Search for the cell housing the specified text and yield its [X, Y] center coordinate. 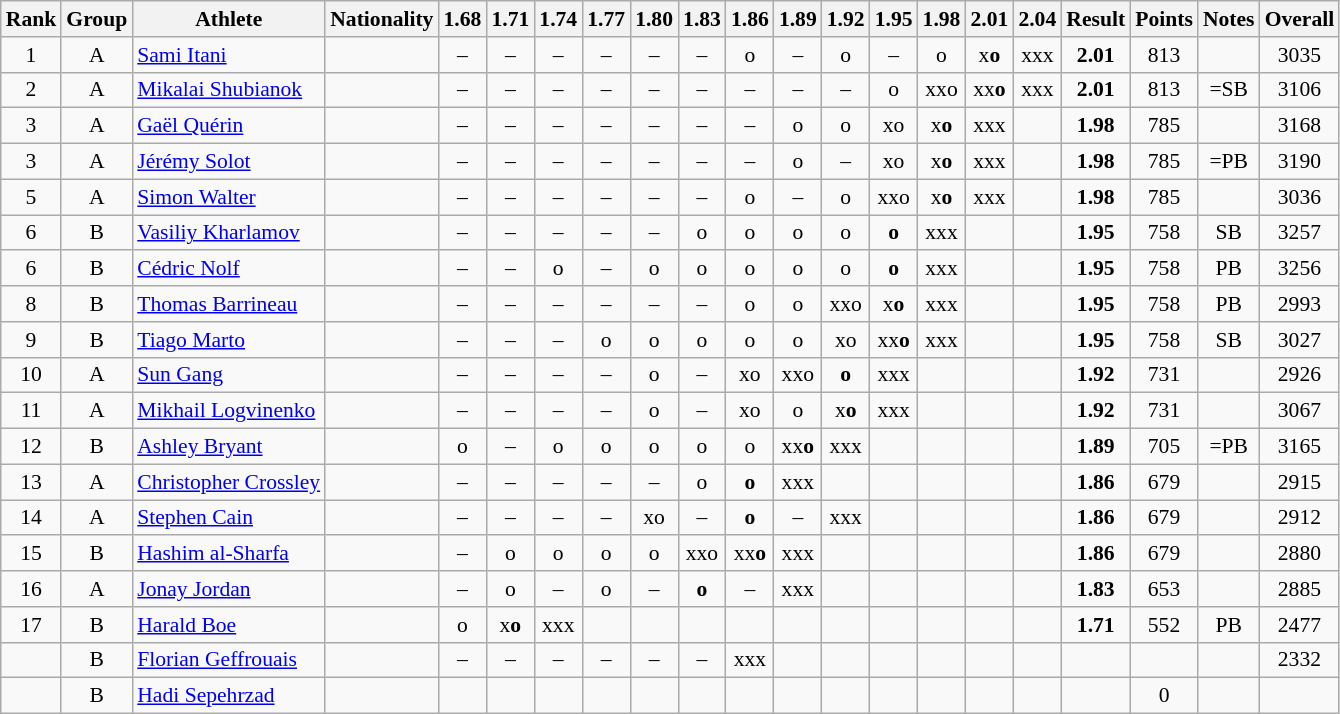
Ashley Bryant [228, 447]
9 [32, 340]
Mikalai Shubianok [228, 90]
14 [32, 518]
Tiago Marto [228, 340]
552 [1164, 625]
2 [32, 90]
3256 [1300, 269]
Christopher Crossley [228, 482]
Result [1096, 19]
Simon Walter [228, 197]
3168 [1300, 126]
1 [32, 55]
3190 [1300, 162]
16 [32, 589]
Jérémy Solot [228, 162]
5 [32, 197]
Stephen Cain [228, 518]
2477 [1300, 625]
13 [32, 482]
3036 [1300, 197]
Notes [1229, 19]
1.68 [462, 19]
2885 [1300, 589]
Overall [1300, 19]
2993 [1300, 304]
653 [1164, 589]
15 [32, 554]
3027 [1300, 340]
Sami Itani [228, 55]
1.77 [606, 19]
2912 [1300, 518]
3165 [1300, 447]
0 [1164, 696]
Thomas Barrineau [228, 304]
Rank [32, 19]
Cédric Nolf [228, 269]
705 [1164, 447]
Jonay Jordan [228, 589]
2332 [1300, 660]
Harald Boe [228, 625]
=SB [1229, 90]
1.74 [558, 19]
Points [1164, 19]
1.80 [654, 19]
8 [32, 304]
10 [32, 375]
2926 [1300, 375]
Mikhail Logvinenko [228, 411]
Hashim al-Sharfa [228, 554]
3257 [1300, 233]
17 [32, 625]
3106 [1300, 90]
Sun Gang [228, 375]
Gaël Quérin [228, 126]
Nationality [382, 19]
Florian Geffrouais [228, 660]
2915 [1300, 482]
Vasiliy Kharlamov [228, 233]
Athlete [228, 19]
2880 [1300, 554]
2.04 [1037, 19]
3067 [1300, 411]
Group [96, 19]
12 [32, 447]
3035 [1300, 55]
Hadi Sepehrzad [228, 696]
11 [32, 411]
